Determine the (x, y) coordinate at the center of the cell enclosing the given text.  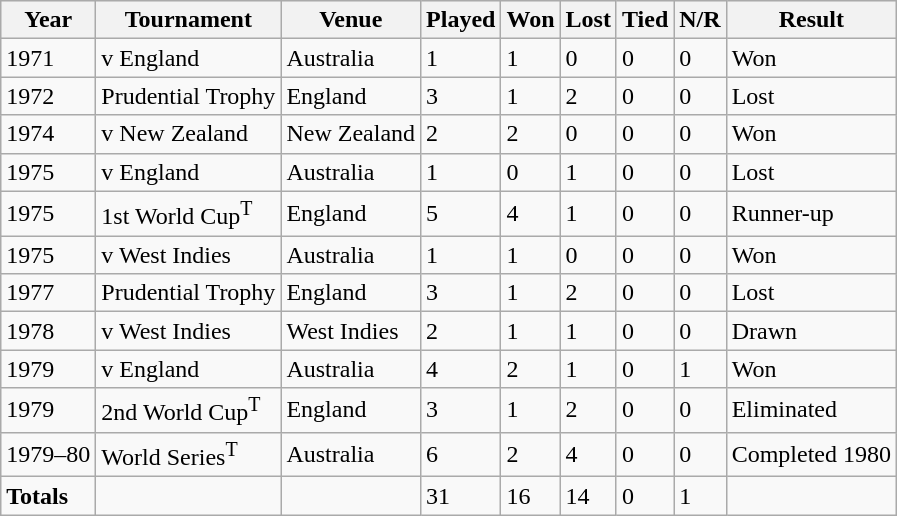
1972 (48, 96)
Tournament (188, 20)
Totals (48, 496)
1977 (48, 293)
Completed 1980 (811, 454)
14 (588, 496)
1st World CupT (188, 214)
Tied (644, 20)
1979–80 (48, 454)
Result (811, 20)
6 (461, 454)
World SeriesT (188, 454)
v New Zealand (188, 134)
N/R (700, 20)
New Zealand (351, 134)
Played (461, 20)
1978 (48, 331)
Runner-up (811, 214)
1974 (48, 134)
Eliminated (811, 410)
West Indies (351, 331)
Drawn (811, 331)
16 (530, 496)
Year (48, 20)
5 (461, 214)
1971 (48, 58)
31 (461, 496)
Venue (351, 20)
2nd World CupT (188, 410)
